Detect which cell encompasses the target text, then output its (x, y) center coordinate. 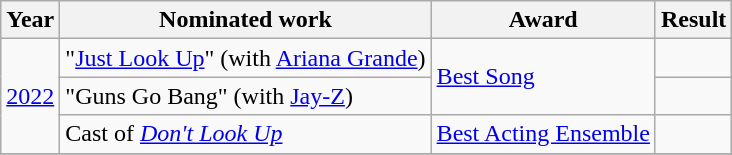
Award (543, 20)
"Guns Go Bang" (with Jay-Z) (246, 96)
Result (693, 20)
Best Acting Ensemble (543, 134)
2022 (30, 96)
"Just Look Up" (with Ariana Grande) (246, 58)
Nominated work (246, 20)
Best Song (543, 77)
Year (30, 20)
Cast of Don't Look Up (246, 134)
